Return the [x, y] coordinate for the center point of the cell that contains the specified text.  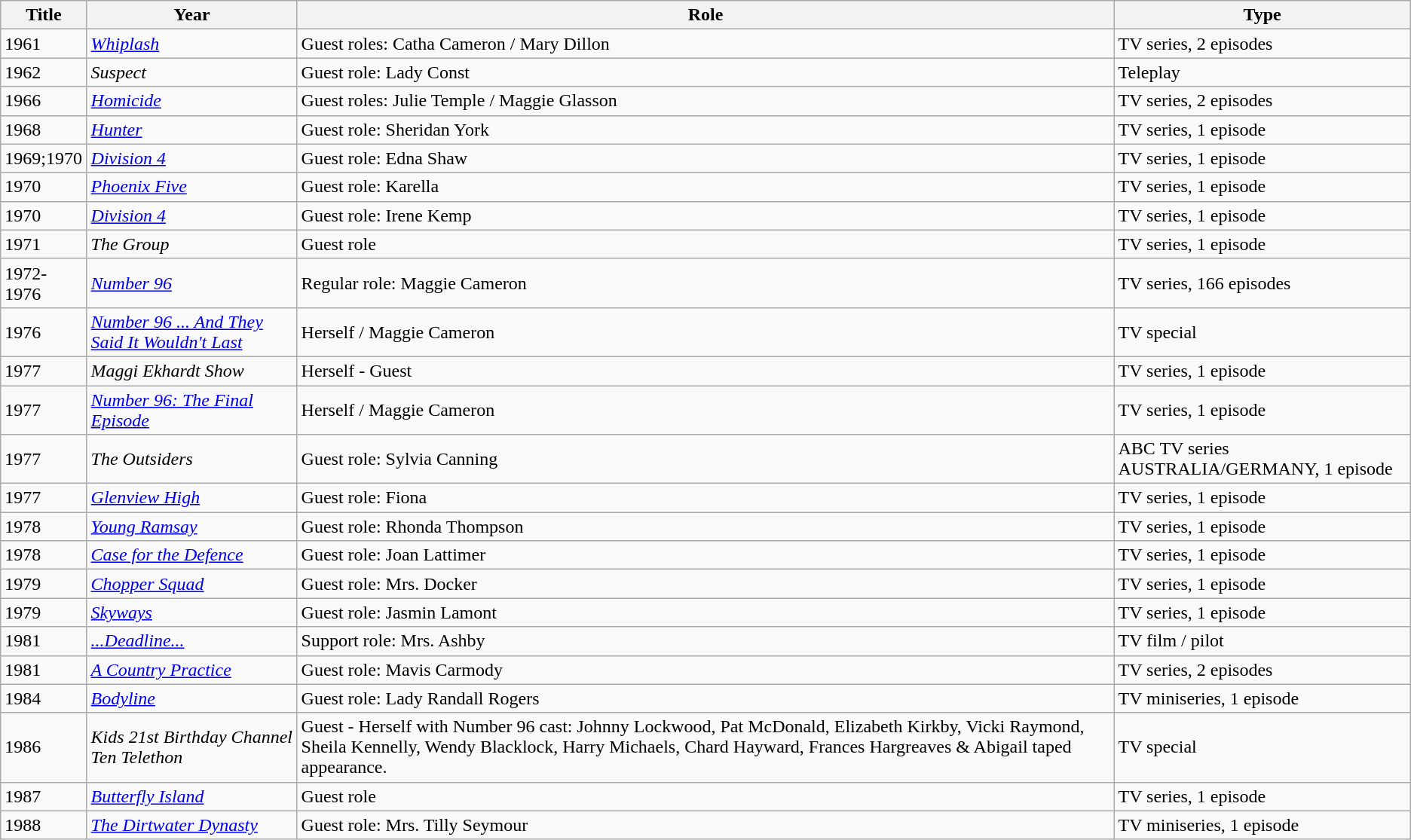
1987 [44, 796]
1988 [44, 825]
Glenview High [191, 498]
Butterfly Island [191, 796]
Guest role: Jasmin Lamont [705, 612]
Skyways [191, 612]
Guest role: Mrs. Docker [705, 584]
Guest role: Lady Const [705, 72]
The Dirtwater Dynasty [191, 825]
Number 96 ... And They Said It Wouldn't Last [191, 331]
Guest roles: Catha Cameron / Mary Dillon [705, 44]
Type [1262, 15]
Guest roles: Julie Temple / Maggie Glasson [705, 101]
A Country Practice [191, 670]
Phoenix Five [191, 187]
Guest role: Joan Lattimer [705, 555]
Herself - Guest [705, 371]
Case for the Defence [191, 555]
Guest role: Rhonda Thompson [705, 527]
Guest role: Irene Kemp [705, 215]
1986 [44, 747]
Regular role: Maggie Cameron [705, 283]
Hunter [191, 130]
Bodyline [191, 698]
Number 96 [191, 283]
Whiplash [191, 44]
Guest role: Edna Shaw [705, 158]
Guest role: Mrs. Tilly Seymour [705, 825]
1961 [44, 44]
1971 [44, 244]
1962 [44, 72]
1969;1970 [44, 158]
Support role: Mrs. Ashby [705, 641]
1968 [44, 130]
Chopper Squad [191, 584]
Guest role: Mavis Carmody [705, 670]
Homicide [191, 101]
ABC TV series AUSTRALIA/GERMANY, 1 episode [1262, 460]
1972-1976 [44, 283]
Guest role: Fiona [705, 498]
Guest role: Sylvia Canning [705, 460]
Guest role: Sheridan York [705, 130]
Guest role: Lady Randall Rogers [705, 698]
Guest role: Karella [705, 187]
1976 [44, 331]
Title [44, 15]
1966 [44, 101]
Year [191, 15]
Maggi Ekhardt Show [191, 371]
Number 96: The Final Episode [191, 410]
Kids 21st Birthday Channel Ten Telethon [191, 747]
The Outsiders [191, 460]
TV series, 166 episodes [1262, 283]
Suspect [191, 72]
Teleplay [1262, 72]
The Group [191, 244]
1984 [44, 698]
Role [705, 15]
Young Ramsay [191, 527]
...Deadline... [191, 641]
TV film / pilot [1262, 641]
